Extract the [x, y] coordinate from the center of the cell holding the provided text.  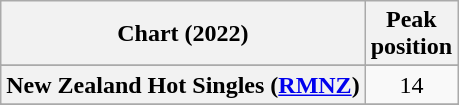
14 [411, 85]
Peakposition [411, 34]
Chart (2022) [183, 34]
New Zealand Hot Singles (RMNZ) [183, 85]
